Pinpoint the cell where the given text exists, returning its (X, Y) midpoint coordinate. 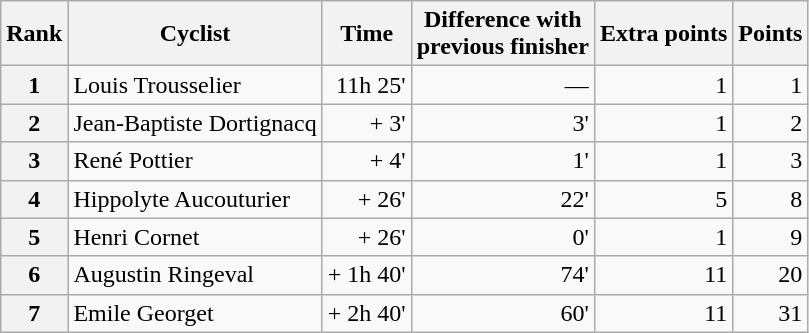
+ 3' (366, 123)
Emile Georget (195, 313)
22' (502, 199)
Time (366, 34)
René Pottier (195, 161)
Rank (34, 34)
Henri Cornet (195, 237)
Augustin Ringeval (195, 275)
+ 2h 40' (366, 313)
8 (770, 199)
31 (770, 313)
Jean-Baptiste Dortignacq (195, 123)
— (502, 85)
Hippolyte Aucouturier (195, 199)
Extra points (663, 34)
9 (770, 237)
Cyclist (195, 34)
6 (34, 275)
Louis Trousselier (195, 85)
0' (502, 237)
+ 4' (366, 161)
Difference withprevious finisher (502, 34)
11h 25' (366, 85)
1' (502, 161)
3' (502, 123)
+ 1h 40' (366, 275)
60' (502, 313)
20 (770, 275)
7 (34, 313)
4 (34, 199)
Points (770, 34)
74' (502, 275)
